Capture the cell that displays the provided text and extract its (x, y) central coordinate. 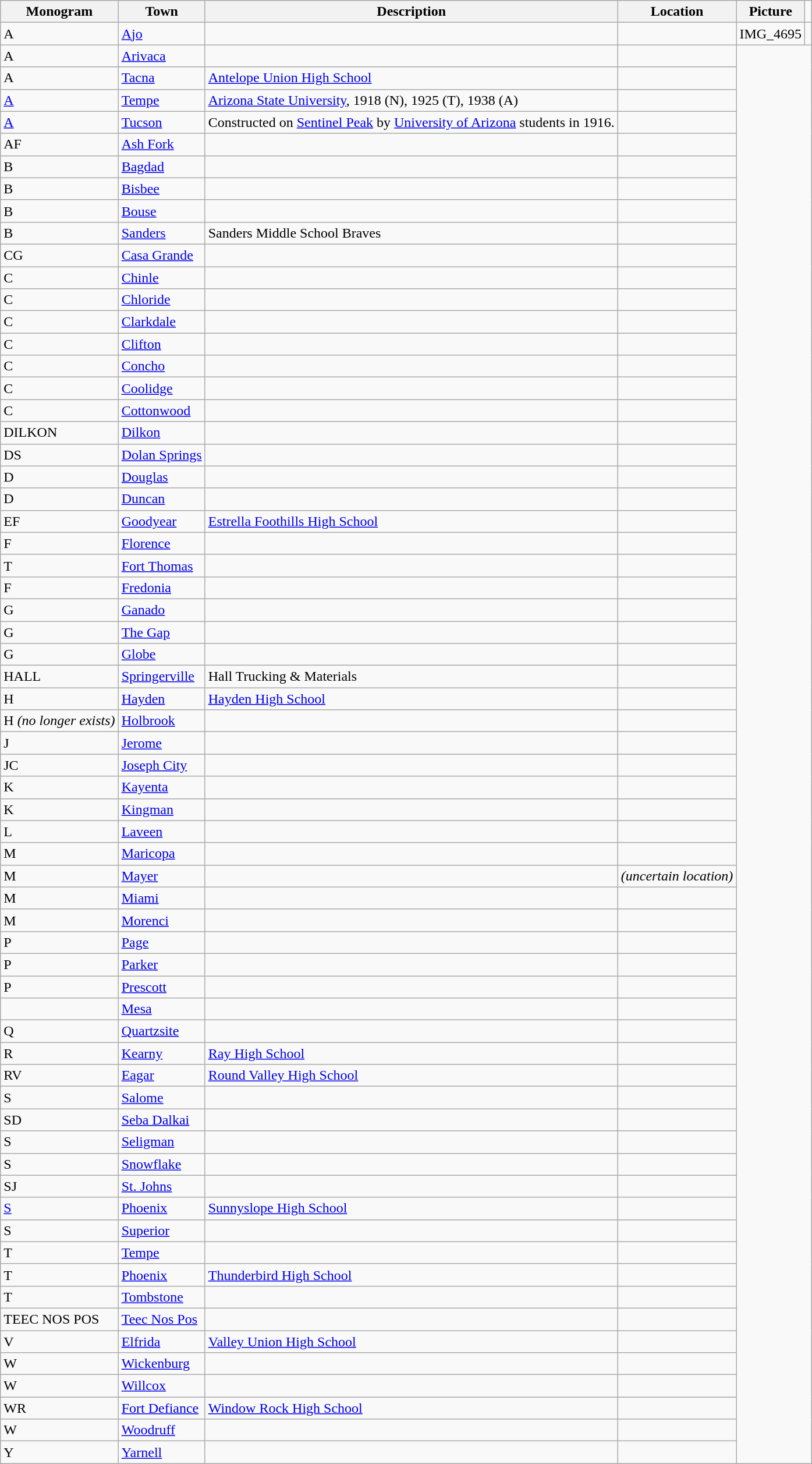
Location (677, 12)
Casa Grande (162, 255)
Sunnyslope High School (411, 1208)
Coolidge (162, 388)
J (59, 743)
Estrella Foothills High School (411, 521)
Seligman (162, 1142)
Hayden (162, 699)
Morenci (162, 920)
Antelope Union High School (411, 78)
RV (59, 1076)
Snowflake (162, 1164)
DILKON (59, 433)
Arivaca (162, 56)
Fort Thomas (162, 565)
Clarkdale (162, 322)
Joseph City (162, 765)
L (59, 832)
Bisbee (162, 189)
Hayden High School (411, 699)
Clifton (162, 344)
Tucson (162, 122)
Florence (162, 543)
Hall Trucking & Materials (411, 677)
Y (59, 1452)
Superior (162, 1230)
H (59, 699)
Teec Nos Pos (162, 1319)
Q (59, 1031)
Bagdad (162, 167)
Concho (162, 366)
Valley Union High School (411, 1341)
Seba Dalkai (162, 1120)
Bouse (162, 211)
Yarnell (162, 1452)
H (no longer exists) (59, 721)
Fort Defiance (162, 1408)
Kearny (162, 1053)
Sanders Middle School Braves (411, 233)
Laveen (162, 832)
Window Rock High School (411, 1408)
Thunderbird High School (411, 1275)
(uncertain location) (677, 876)
HALL (59, 677)
Ash Fork (162, 144)
Fredonia (162, 588)
Duncan (162, 499)
Description (411, 12)
Arizona State University, 1918 (N), 1925 (T), 1938 (A) (411, 100)
Tacna (162, 78)
Quartzsite (162, 1031)
Maricopa (162, 854)
St. Johns (162, 1186)
Town (162, 12)
Dilkon (162, 433)
WR (59, 1408)
Mayer (162, 876)
Springerville (162, 677)
TEEC NOS POS (59, 1319)
Parker (162, 964)
R (59, 1053)
Kingman (162, 809)
Sanders (162, 233)
Ajo (162, 34)
Monogram (59, 12)
SD (59, 1120)
Jerome (162, 743)
Holbrook (162, 721)
Prescott (162, 987)
Cottonwood (162, 411)
CG (59, 255)
Wickenburg (162, 1364)
Chinle (162, 278)
The Gap (162, 632)
Miami (162, 898)
Constructed on Sentinel Peak by University of Arizona students in 1916. (411, 122)
Picture (771, 12)
EF (59, 521)
Round Valley High School (411, 1076)
Mesa (162, 1009)
Kayenta (162, 787)
Tombstone (162, 1297)
Salome (162, 1098)
Douglas (162, 477)
Page (162, 942)
IMG_4695 (771, 34)
Willcox (162, 1386)
Elfrida (162, 1341)
Eagar (162, 1076)
V (59, 1341)
Ganado (162, 610)
Woodruff (162, 1430)
Ray High School (411, 1053)
Globe (162, 655)
SJ (59, 1186)
Chloride (162, 300)
AF (59, 144)
Dolan Springs (162, 455)
Goodyear (162, 521)
JC (59, 765)
DS (59, 455)
